Return the (x, y) coordinate for the center point of the cell that contains the specified text.  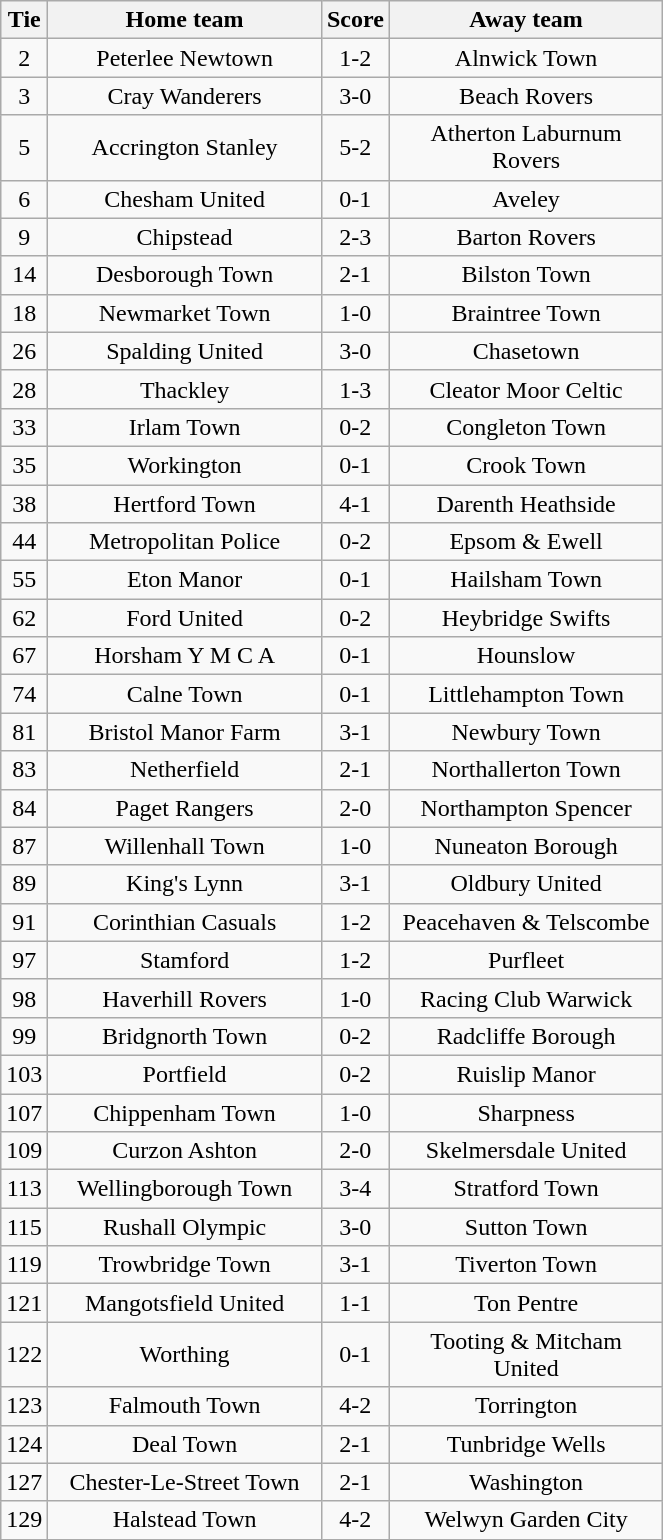
Ford United (185, 618)
Racing Club Warwick (526, 998)
Halstead Town (185, 1520)
Bridgnorth Town (185, 1036)
Epsom & Ewell (526, 542)
81 (24, 732)
Tie (24, 20)
Peterlee Newtown (185, 58)
Newmarket Town (185, 313)
87 (24, 846)
Workington (185, 465)
Washington (526, 1482)
98 (24, 998)
Chasetown (526, 351)
3-4 (355, 1189)
Barton Rovers (526, 237)
Away team (526, 20)
Paget Rangers (185, 808)
Littlehampton Town (526, 694)
Darenth Heathside (526, 503)
3 (24, 96)
Trowbridge Town (185, 1265)
Corinthian Casuals (185, 922)
Cray Wanderers (185, 96)
Nuneaton Borough (526, 846)
113 (24, 1189)
Wellingborough Town (185, 1189)
Thackley (185, 389)
44 (24, 542)
6 (24, 199)
Chipstead (185, 237)
Northallerton Town (526, 770)
Welwyn Garden City (526, 1520)
Atherton Laburnum Rovers (526, 148)
123 (24, 1406)
Curzon Ashton (185, 1151)
26 (24, 351)
Worthing (185, 1354)
Hounslow (526, 656)
Alnwick Town (526, 58)
Radcliffe Borough (526, 1036)
Chester-Le-Street Town (185, 1482)
83 (24, 770)
97 (24, 960)
Metropolitan Police (185, 542)
Spalding United (185, 351)
Hailsham Town (526, 580)
Skelmersdale United (526, 1151)
King's Lynn (185, 884)
Accrington Stanley (185, 148)
89 (24, 884)
Purfleet (526, 960)
1-1 (355, 1303)
Haverhill Rovers (185, 998)
103 (24, 1074)
Aveley (526, 199)
Congleton Town (526, 427)
Tooting & Mitcham United (526, 1354)
Ruislip Manor (526, 1074)
1-3 (355, 389)
Stratford Town (526, 1189)
5 (24, 148)
9 (24, 237)
91 (24, 922)
Bilston Town (526, 275)
Tiverton Town (526, 1265)
Newbury Town (526, 732)
Bristol Manor Farm (185, 732)
124 (24, 1444)
115 (24, 1227)
127 (24, 1482)
38 (24, 503)
2 (24, 58)
Northampton Spencer (526, 808)
122 (24, 1354)
121 (24, 1303)
67 (24, 656)
Sharpness (526, 1113)
Desborough Town (185, 275)
Willenhall Town (185, 846)
Chesham United (185, 199)
Crook Town (526, 465)
Netherfield (185, 770)
14 (24, 275)
33 (24, 427)
Calne Town (185, 694)
Portfield (185, 1074)
Score (355, 20)
5-2 (355, 148)
Oldbury United (526, 884)
109 (24, 1151)
Braintree Town (526, 313)
Horsham Y M C A (185, 656)
4-1 (355, 503)
Irlam Town (185, 427)
28 (24, 389)
84 (24, 808)
129 (24, 1520)
Ton Pentre (526, 1303)
35 (24, 465)
Chippenham Town (185, 1113)
Home team (185, 20)
Tunbridge Wells (526, 1444)
18 (24, 313)
99 (24, 1036)
Falmouth Town (185, 1406)
Eton Manor (185, 580)
119 (24, 1265)
Sutton Town (526, 1227)
Heybridge Swifts (526, 618)
Cleator Moor Celtic (526, 389)
2-3 (355, 237)
Peacehaven & Telscombe (526, 922)
107 (24, 1113)
Beach Rovers (526, 96)
62 (24, 618)
Rushall Olympic (185, 1227)
Torrington (526, 1406)
55 (24, 580)
Deal Town (185, 1444)
74 (24, 694)
Mangotsfield United (185, 1303)
Hertford Town (185, 503)
Stamford (185, 960)
